From the cell containing the given text, extract its center point as [x, y] coordinate. 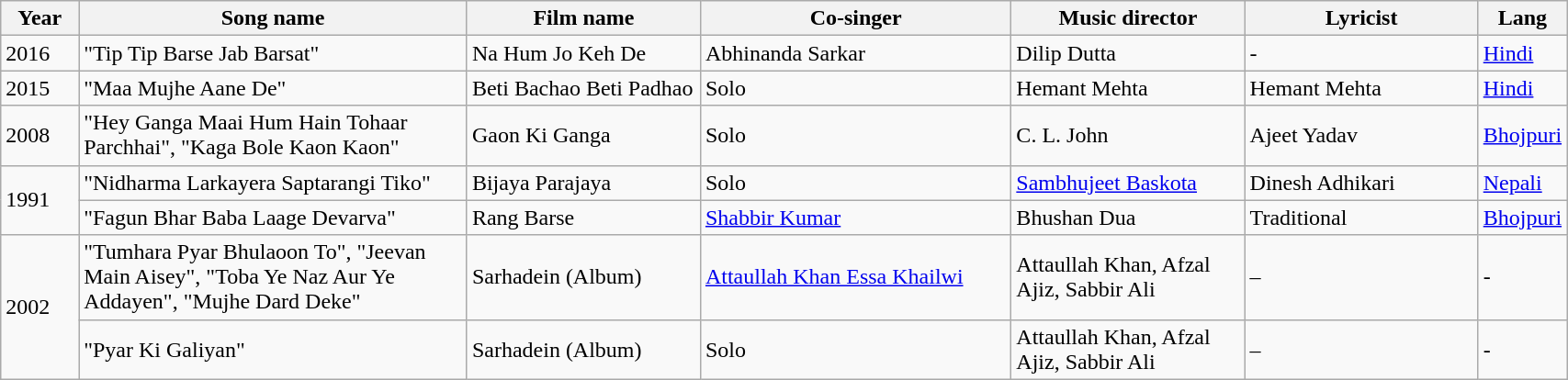
2008 [40, 136]
2016 [40, 53]
"Nidharma Larkayera Saptarangi Tiko" [274, 183]
Shabbir Kumar [855, 218]
Bijaya Parajaya [583, 183]
Bhushan Dua [1128, 218]
"Hey Ganga Maai Hum Hain Tohaar Parchhai", "Kaga Bole Kaon Kaon" [274, 136]
2002 [40, 307]
"Pyar Ki Galiyan" [274, 349]
Film name [583, 18]
Lang [1522, 18]
"Tip Tip Barse Jab Barsat" [274, 53]
Year [40, 18]
Na Hum Jo Keh De [583, 53]
Sambhujeet Baskota [1128, 183]
"Fagun Bhar Baba Laage Devarva" [274, 218]
C. L. John [1128, 136]
2015 [40, 88]
Lyricist [1361, 18]
Traditional [1361, 218]
"Maa Mujhe Aane De" [274, 88]
"Tumhara Pyar Bhulaoon To", "Jeevan Main Aisey", "Toba Ye Naz Aur Ye Addayen", "Mujhe Dard Deke" [274, 277]
Abhinanda Sarkar [855, 53]
1991 [40, 200]
Ajeet Yadav [1361, 136]
Music director [1128, 18]
Co-singer [855, 18]
Dilip Dutta [1128, 53]
Beti Bachao Beti Padhao [583, 88]
Song name [274, 18]
Gaon Ki Ganga [583, 136]
Nepali [1522, 183]
Attaullah Khan Essa Khailwi [855, 277]
Dinesh Adhikari [1361, 183]
Rang Barse [583, 218]
